Scan for the cell matching the given text and deliver its (x, y) coordinate at center. 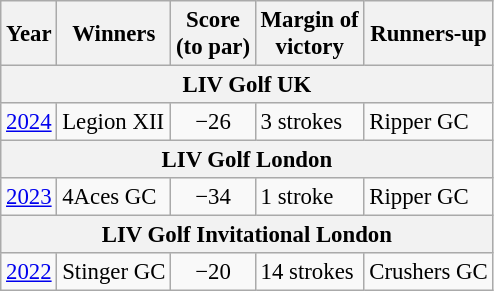
2024 (29, 122)
2023 (29, 197)
Margin ofvictory (310, 34)
Legion XII (114, 122)
LIV Golf London (247, 160)
Runners-up (428, 34)
−34 (214, 197)
4Aces GC (114, 197)
Winners (114, 34)
1 stroke (310, 197)
Score(to par) (214, 34)
LIV Golf Invitational London (247, 235)
−26 (214, 122)
Year (29, 34)
LIV Golf UK (247, 85)
3 strokes (310, 122)
